Scan for the cell matching the given text and deliver its (x, y) coordinate at center. 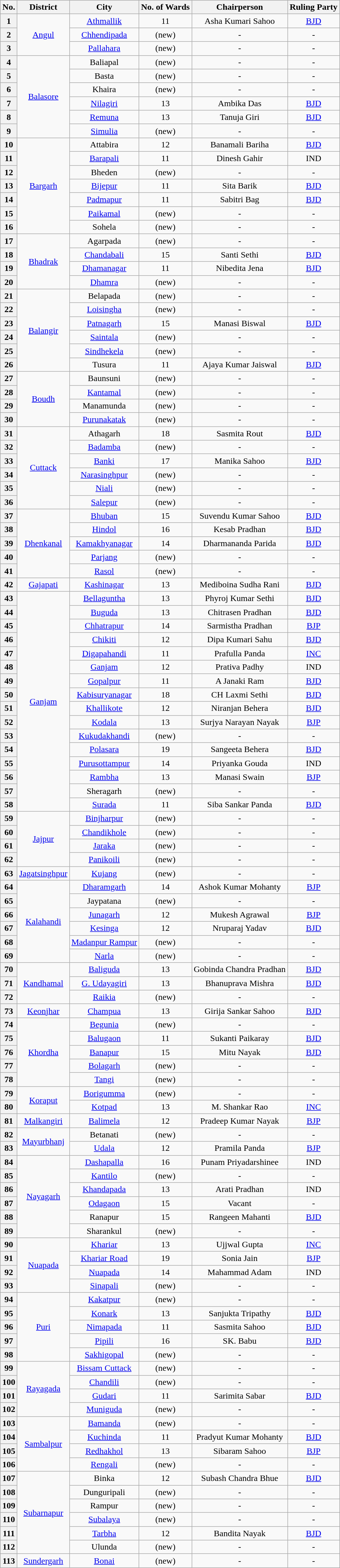
Kalahandi (43, 921)
Sharankul (104, 1231)
Nruparaj Yadav (240, 928)
Bargarh (43, 186)
Betanati (104, 1135)
Dipa Kumari Sahu (240, 640)
Raikia (104, 997)
Pramila Panda (240, 1148)
Polasara (104, 750)
108 (9, 1492)
Udala (104, 1148)
61 (9, 846)
Bolagarh (104, 1066)
42 (9, 584)
39 (9, 543)
30 (9, 420)
Subarnapur (43, 1512)
Buguda (104, 612)
Ulunda (104, 1547)
Khallikote (104, 708)
34 (9, 475)
Punam Priyadarshinee (240, 1162)
86 (9, 1189)
Vacant (240, 1203)
Pallahara (104, 48)
Pradeep Kumar Nayak (240, 1121)
Balangir (43, 330)
Redhakhol (104, 1451)
Madanpur Rampur (104, 942)
105 (9, 1451)
Manika Sahoo (240, 461)
Dhenkanal (43, 543)
Bellaguntha (104, 598)
Bijepur (104, 186)
70 (9, 969)
Saintala (104, 337)
Rasol (104, 571)
Sarimita Sabar (240, 1396)
Rayagada (43, 1389)
87 (9, 1203)
Mediboina Sudha Rani (240, 584)
Surada (104, 804)
Jajpur (43, 839)
Kuchinda (104, 1437)
Kujang (104, 873)
33 (9, 461)
Girija Sankar Sahoo (240, 1011)
Keonjhar (43, 1011)
Baliguda (104, 969)
22 (9, 310)
Kashinagar (104, 584)
Nayagarh (43, 1196)
59 (9, 818)
49 (9, 681)
100 (9, 1382)
69 (9, 956)
Baliapal (104, 62)
79 (9, 1093)
Kandhamal (43, 983)
Koraput (43, 1100)
City (104, 7)
Nimapada (104, 1327)
Khariar (104, 1244)
83 (9, 1148)
Loisingha (104, 310)
106 (9, 1464)
Khaira (104, 90)
78 (9, 1080)
Bamanda (104, 1423)
Rengali (104, 1464)
102 (9, 1409)
113 (9, 1561)
Siba Sankar Panda (240, 804)
Tangi (104, 1080)
No. of Wards (165, 7)
Salepur (104, 502)
Prativa Padhy (240, 667)
Patnagarh (104, 323)
73 (9, 1011)
103 (9, 1423)
35 (9, 488)
90 (9, 1244)
Narasinghpur (104, 475)
Badamba (104, 447)
65 (9, 901)
95 (9, 1313)
Bonai (104, 1561)
Bheden (104, 172)
Padmapur (104, 200)
46 (9, 640)
Ajaya Kumar Jaiswal (240, 364)
Phyroj Kumar Sethi (240, 598)
32 (9, 447)
Narla (104, 956)
Digapahandi (104, 653)
Ambika Das (240, 103)
41 (9, 571)
A Janaki Ram (240, 681)
Dashapalla (104, 1162)
Jaypatana (104, 901)
66 (9, 915)
Kantamal (104, 392)
94 (9, 1300)
76 (9, 1052)
2 (9, 35)
Sita Barik (240, 186)
Begunia (104, 1024)
55 (9, 763)
68 (9, 942)
84 (9, 1162)
Athagarh (104, 433)
Sambalpur (43, 1444)
Sindhekela (104, 351)
Balimela (104, 1121)
Manasi Swain (240, 777)
Sarmistha Pradhan (240, 626)
56 (9, 777)
Champua (104, 1011)
62 (9, 860)
Sohela (104, 227)
Prafulla Panda (240, 653)
Jagatsinghpur (43, 873)
47 (9, 653)
85 (9, 1176)
Chikiti (104, 640)
Kotpad (104, 1107)
10 (9, 144)
Chitrasen Pradhan (240, 612)
107 (9, 1478)
Chandili (104, 1382)
51 (9, 708)
Sasmita Rout (240, 433)
Arati Pradhan (240, 1189)
Tanuja Giri (240, 117)
Chhendipada (104, 35)
Ujjwal Gupta (240, 1244)
Attabira (104, 144)
Basta (104, 76)
Paikamal (104, 213)
58 (9, 804)
Dharamgarh (104, 887)
28 (9, 392)
7 (9, 103)
Balasore (43, 96)
45 (9, 626)
Odagaon (104, 1203)
Nibedita Jena (240, 268)
63 (9, 873)
71 (9, 983)
Junagarh (104, 915)
Kabisuryanagar (104, 695)
Binjharpur (104, 818)
Panikoili (104, 860)
Malkangiri (43, 1121)
Belapada (104, 296)
29 (9, 406)
Subash Chandra Bhue (240, 1478)
Balugaon (104, 1038)
Kesab Pradhan (240, 530)
1 (9, 21)
Hindol (104, 530)
Rampur (104, 1506)
Pradyut Kumar Mohanty (240, 1437)
36 (9, 502)
Purusottampur (104, 763)
Sonia Jain (240, 1258)
74 (9, 1024)
112 (9, 1547)
Kukudakhandi (104, 736)
Gajapati (43, 584)
60 (9, 832)
104 (9, 1437)
110 (9, 1520)
99 (9, 1368)
District (43, 7)
38 (9, 530)
98 (9, 1355)
37 (9, 516)
Khordha (43, 1052)
Kantilo (104, 1176)
Sakhigopal (104, 1355)
Gopalpur (104, 681)
4 (9, 62)
20 (9, 282)
Purunakatak (104, 420)
Bhadrak (43, 262)
Niranjan Behera (240, 708)
Sangeeta Behera (240, 750)
Mukesh Agrawal (240, 915)
Gudari (104, 1396)
Sabitri Bag (240, 200)
101 (9, 1396)
5 (9, 76)
64 (9, 887)
67 (9, 928)
Suvendu Kumar Sahoo (240, 516)
Subalaya (104, 1520)
43 (9, 598)
Kesinga (104, 928)
Niali (104, 488)
40 (9, 557)
Sasmita Sahoo (240, 1327)
Rangeen Mahanti (240, 1217)
Chairperson (240, 7)
72 (9, 997)
Manasi Biswal (240, 323)
111 (9, 1533)
Bandita Nayak (240, 1533)
Mayurbhanj (43, 1141)
Bhanuprava Mishra (240, 983)
24 (9, 337)
Sanjukta Tripathy (240, 1313)
Dinesh Gahir (240, 158)
82 (9, 1135)
Tusura (104, 364)
80 (9, 1107)
Dharmananda Parida (240, 543)
Konark (104, 1313)
Gobinda Chandra Pradhan (240, 969)
Bissam Cuttack (104, 1368)
Khariar Road (104, 1258)
3 (9, 48)
Chandikhole (104, 832)
Simulia (104, 131)
26 (9, 364)
Cuttack (43, 468)
Ranapur (104, 1217)
Barapali (104, 158)
Ruling Party (314, 7)
Chandabali (104, 255)
92 (9, 1272)
Kamakhyanagar (104, 543)
21 (9, 296)
93 (9, 1286)
Kodala (104, 722)
Mahammad Adam (240, 1272)
Tarbha (104, 1533)
50 (9, 695)
Sukanti Paikaray (240, 1038)
Remuna (104, 117)
Puri (43, 1327)
Binka (104, 1478)
53 (9, 736)
Sundergarh (43, 1561)
57 (9, 791)
48 (9, 667)
81 (9, 1121)
8 (9, 117)
Banamali Bariha (240, 144)
M. Shankar Rao (240, 1107)
88 (9, 1217)
Parjang (104, 557)
9 (9, 131)
Dhamanagar (104, 268)
Sinapali (104, 1286)
No. (9, 7)
Jaraka (104, 846)
Dhamra (104, 282)
Asha Kumari Sahoo (240, 21)
Baunsuni (104, 378)
96 (9, 1327)
Boudh (43, 399)
77 (9, 1066)
54 (9, 750)
Sheragarh (104, 791)
52 (9, 722)
Ashok Kumar Mohanty (240, 887)
Angul (43, 35)
25 (9, 351)
23 (9, 323)
75 (9, 1038)
G. Udayagiri (104, 983)
91 (9, 1258)
SK. Babu (240, 1341)
Rambha (104, 777)
44 (9, 612)
Santi Sethi (240, 255)
Manamunda (104, 406)
6 (9, 90)
Dunguripali (104, 1492)
Mitu Nayak (240, 1052)
97 (9, 1341)
Priyanka Gouda (240, 763)
Sibaram Sahoo (240, 1451)
Bhuban (104, 516)
Surjya Narayan Nayak (240, 722)
31 (9, 433)
Banki (104, 461)
Nilagiri (104, 103)
Kakatpur (104, 1300)
CH Laxmi Sethi (240, 695)
109 (9, 1506)
89 (9, 1231)
Banapur (104, 1052)
Khandapada (104, 1189)
Pipili (104, 1341)
Agarpada (104, 241)
27 (9, 378)
Muniguda (104, 1409)
Athmallik (104, 21)
Chhatrapur (104, 626)
Borigumma (104, 1093)
